Detect which cell encompasses the target text, then output its (x, y) center coordinate. 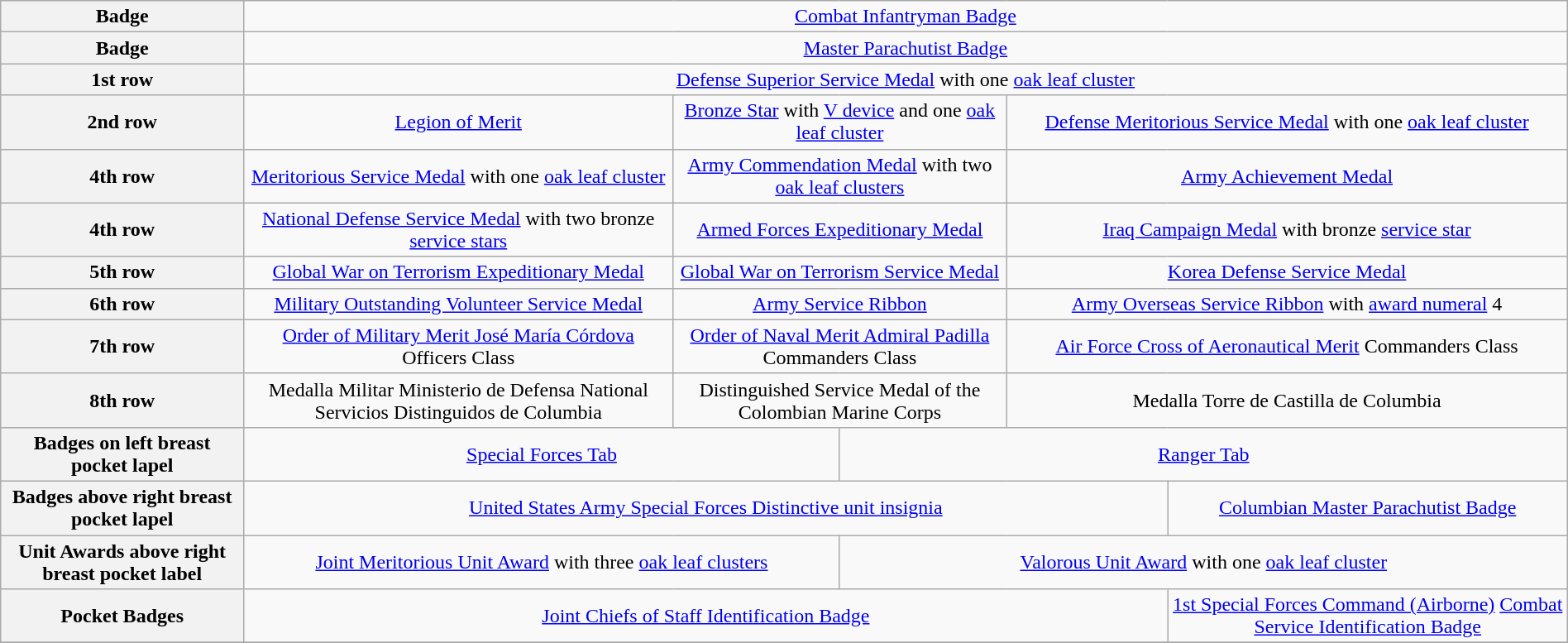
8th row (122, 401)
United States Army Special Forces Distinctive unit insignia (706, 508)
Combat Infantryman Badge (906, 17)
Korea Defense Service Medal (1287, 272)
National Defense Service Medal with two bronze service stars (458, 230)
Army Achievement Medal (1287, 175)
Columbian Master Parachutist Badge (1368, 508)
2nd row (122, 122)
Order of Naval Merit Admiral Padilla Commanders Class (840, 346)
Order of Military Merit José María Córdova Officers Class (458, 346)
7th row (122, 346)
Badges above right breast pocket lapel (122, 508)
Bronze Star with V device and one oak leaf cluster (840, 122)
Special Forces Tab (543, 453)
Distinguished Service Medal of the Colombian Marine Corps (840, 401)
Air Force Cross of Aeronautical Merit Commanders Class (1287, 346)
Iraq Campaign Medal with bronze service star (1287, 230)
Global War on Terrorism Expeditionary Medal (458, 272)
Meritorious Service Medal with one oak leaf cluster (458, 175)
Joint Chiefs of Staff Identification Badge (706, 616)
Medalla Militar Ministerio de Defensa National Servicios Distinguidos de Columbia (458, 401)
Army Commendation Medal with two oak leaf clusters (840, 175)
Army Service Ribbon (840, 304)
Defense Meritorious Service Medal with one oak leaf cluster (1287, 122)
Global War on Terrorism Service Medal (840, 272)
Army Overseas Service Ribbon with award numeral 4 (1287, 304)
Joint Meritorious Unit Award with three oak leaf clusters (543, 561)
Legion of Merit (458, 122)
Military Outstanding Volunteer Service Medal (458, 304)
6th row (122, 304)
1st Special Forces Command (Airborne) Combat Service Identification Badge (1368, 616)
Medalla Torre de Castilla de Columbia (1287, 401)
Unit Awards above right breast pocket label (122, 561)
Ranger Tab (1203, 453)
5th row (122, 272)
Defense Superior Service Medal with one oak leaf cluster (906, 79)
Valorous Unit Award with one oak leaf cluster (1203, 561)
1st row (122, 79)
Badges on left breast pocket lapel (122, 453)
Armed Forces Expeditionary Medal (840, 230)
Pocket Badges (122, 616)
Master Parachutist Badge (906, 48)
